Locate the cell with the specified text and output its [X, Y] center coordinate. 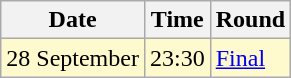
Date [73, 20]
23:30 [177, 58]
28 September [73, 58]
Final [250, 58]
Time [177, 20]
Round [250, 20]
